Search for the cell housing the specified text and yield its [X, Y] center coordinate. 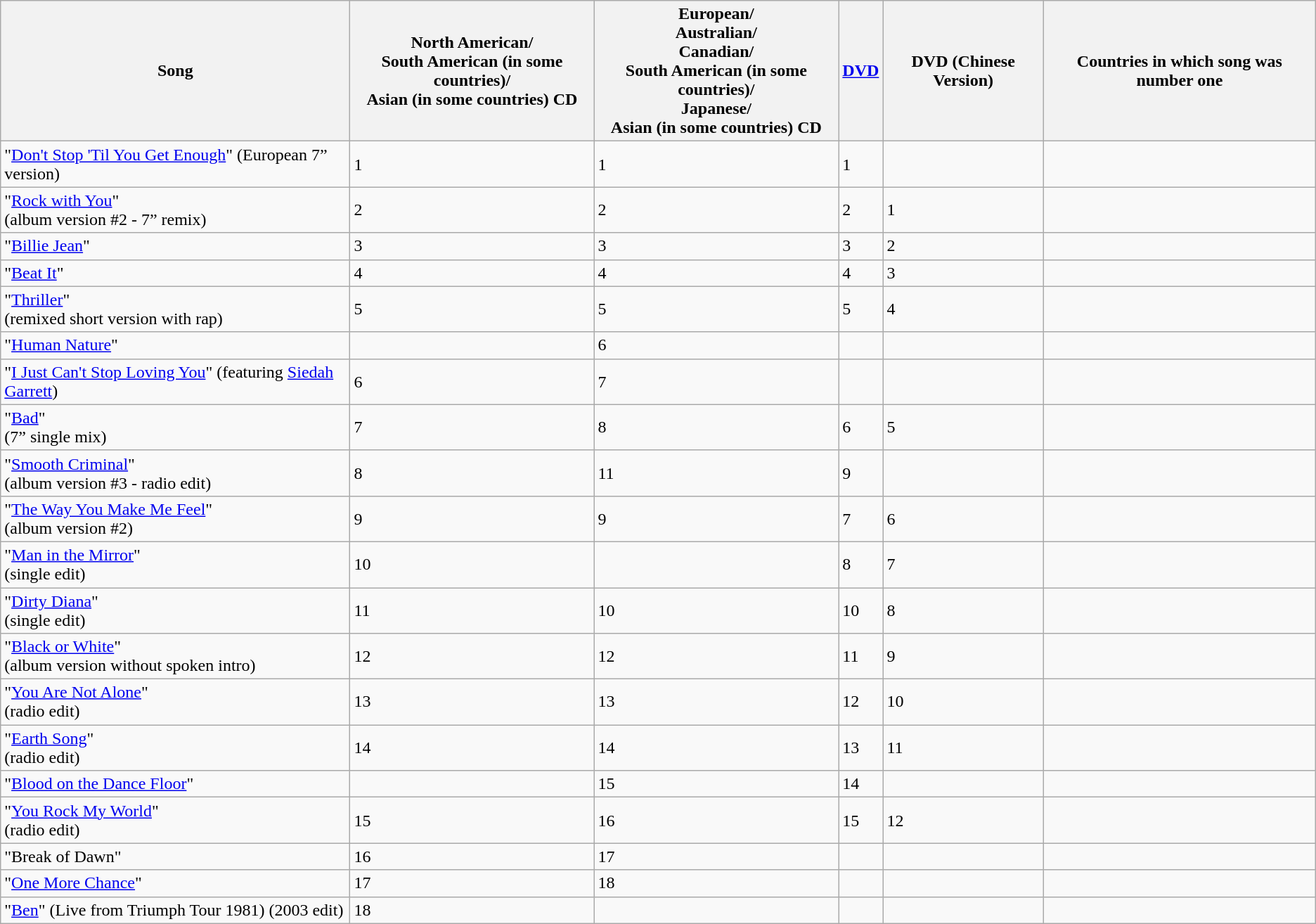
"You Are Not Alone" (radio edit) [176, 702]
"You Rock My World" (radio edit) [176, 820]
"Ben" (Live from Triumph Tour 1981) (2003 edit) [176, 910]
"Earth Song" (radio edit) [176, 748]
"Dirty Diana" (single edit) [176, 610]
"Don't Stop 'Til You Get Enough" (European 7” version) [176, 165]
DVD [860, 71]
"Human Nature" [176, 345]
"Beat It" [176, 273]
"Rock with You" (album version #2 - 7” remix) [176, 210]
Song [176, 71]
"Bad" (7” single mix) [176, 428]
"One More Chance" [176, 883]
"Billie Jean" [176, 246]
European/Australian/Canadian/South American (in some countries)/Japanese/Asian (in some countries) CD [716, 71]
"Blood on the Dance Floor" [176, 784]
Countries in which song was number one [1180, 71]
"Man in the Mirror" (single edit) [176, 564]
"Thriller" (remixed short version with rap) [176, 309]
North American/South American (in some countries)/Asian (in some countries) CD [472, 71]
"Smooth Criminal" (album version #3 - radio edit) [176, 473]
"Black or White" (album version without spoken intro) [176, 657]
"Break of Dawn" [176, 856]
"The Way You Make Me Feel" (album version #2) [176, 519]
DVD (Chinese Version) [963, 71]
"I Just Can't Stop Loving You" (featuring Siedah Garrett) [176, 381]
